Extract the (x, y) coordinate from the center of the cell holding the provided text.  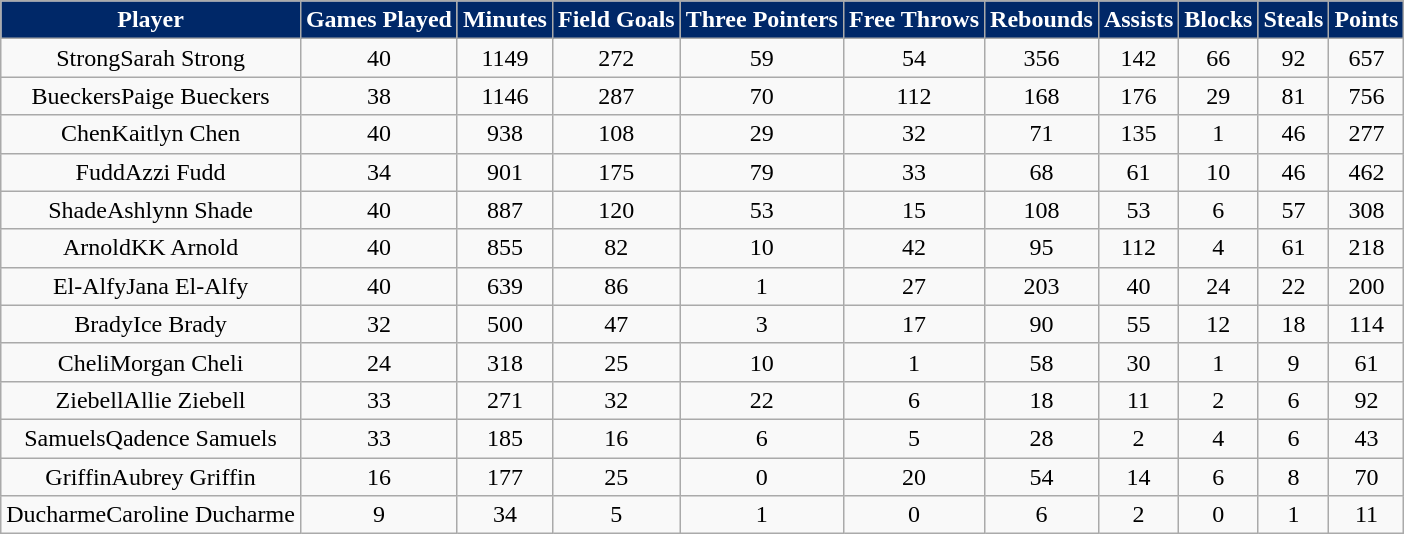
901 (504, 172)
462 (1366, 172)
200 (1366, 286)
86 (616, 286)
Points (1366, 20)
120 (616, 210)
BueckersPaige Bueckers (151, 96)
Three Pointers (762, 20)
938 (504, 134)
12 (1218, 324)
175 (616, 172)
176 (1138, 96)
Assists (1138, 20)
68 (1042, 172)
20 (914, 477)
DucharmeCaroline Ducharme (151, 515)
756 (1366, 96)
177 (504, 477)
8 (1294, 477)
887 (504, 210)
95 (1042, 248)
38 (378, 96)
Field Goals (616, 20)
71 (1042, 134)
BradyIce Brady (151, 324)
Steals (1294, 20)
287 (616, 96)
30 (1138, 362)
218 (1366, 248)
308 (1366, 210)
58 (1042, 362)
57 (1294, 210)
1146 (504, 96)
79 (762, 172)
657 (1366, 58)
ArnoldKK Arnold (151, 248)
318 (504, 362)
Games Played (378, 20)
47 (616, 324)
639 (504, 286)
271 (504, 400)
ShadeAshlynn Shade (151, 210)
15 (914, 210)
43 (1366, 438)
17 (914, 324)
ChenKaitlyn Chen (151, 134)
Rebounds (1042, 20)
277 (1366, 134)
Free Throws (914, 20)
81 (1294, 96)
28 (1042, 438)
ZiebellAllie Ziebell (151, 400)
500 (504, 324)
356 (1042, 58)
StrongSarah Strong (151, 58)
3 (762, 324)
66 (1218, 58)
185 (504, 438)
42 (914, 248)
114 (1366, 324)
Minutes (504, 20)
142 (1138, 58)
FuddAzzi Fudd (151, 172)
Blocks (1218, 20)
168 (1042, 96)
1149 (504, 58)
GriffinAubrey Griffin (151, 477)
82 (616, 248)
135 (1138, 134)
59 (762, 58)
Player (151, 20)
CheliMorgan Cheli (151, 362)
55 (1138, 324)
203 (1042, 286)
14 (1138, 477)
272 (616, 58)
27 (914, 286)
SamuelsQadence Samuels (151, 438)
El-AlfyJana El-Alfy (151, 286)
855 (504, 248)
90 (1042, 324)
